Identify which cell holds the provided text, then report its [X, Y] central coordinate. 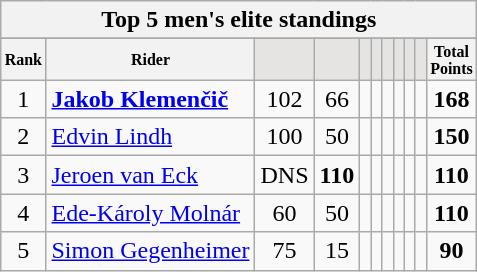
DNS [284, 175]
15 [337, 251]
100 [284, 137]
75 [284, 251]
Simon Gegenheimer [150, 251]
Top 5 men's elite standings [239, 20]
4 [24, 213]
2 [24, 137]
102 [284, 99]
Jakob Klemenčič [150, 99]
150 [452, 137]
3 [24, 175]
Rank [24, 60]
Rider [150, 60]
1 [24, 99]
5 [24, 251]
60 [284, 213]
168 [452, 99]
Jeroen van Eck [150, 175]
66 [337, 99]
90 [452, 251]
Edvin Lindh [150, 137]
TotalPoints [452, 60]
Ede-Károly Molnár [150, 213]
